Extract the [x, y] coordinate from the center of the cell holding the provided text.  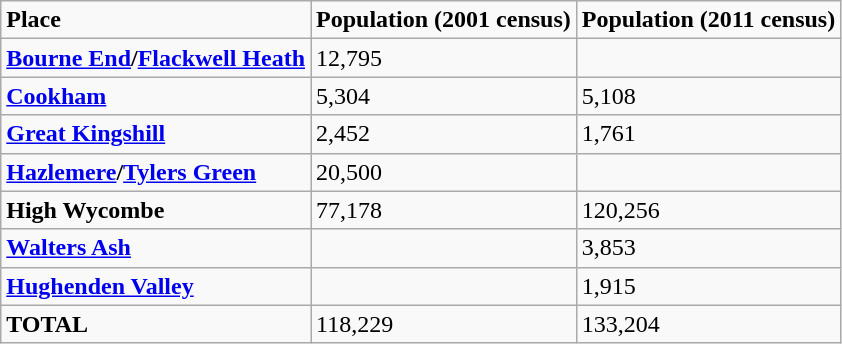
5,304 [444, 96]
Cookham [156, 96]
118,229 [444, 324]
Bourne End/Flackwell Heath [156, 58]
2,452 [444, 134]
20,500 [444, 172]
Walters Ash [156, 248]
TOTAL [156, 324]
Hazlemere/Tylers Green [156, 172]
1,915 [708, 286]
12,795 [444, 58]
5,108 [708, 96]
Population (2011 census) [708, 20]
120,256 [708, 210]
3,853 [708, 248]
133,204 [708, 324]
Population (2001 census) [444, 20]
High Wycombe [156, 210]
Place [156, 20]
77,178 [444, 210]
Hughenden Valley [156, 286]
Great Kingshill [156, 134]
1,761 [708, 134]
